Find where the given text appears and provide that cell's center as [x, y] coordinate. 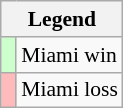
Legend [62, 19]
Miami win [70, 55]
Miami loss [70, 90]
